Return the [X, Y] coordinate for the center point of the cell that contains the specified text.  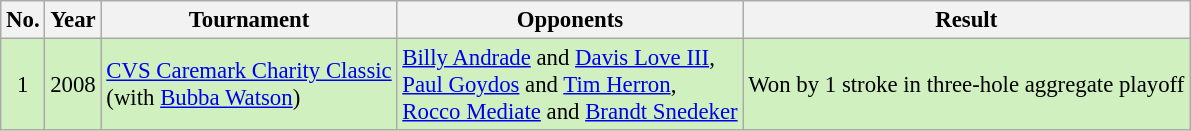
No. [23, 20]
1 [23, 85]
Tournament [249, 20]
Won by 1 stroke in three-hole aggregate playoff [966, 85]
Result [966, 20]
Billy Andrade and Davis Love III, Paul Goydos and Tim Herron, Rocco Mediate and Brandt Snedeker [570, 85]
Opponents [570, 20]
2008 [73, 85]
Year [73, 20]
CVS Caremark Charity Classic(with Bubba Watson) [249, 85]
